Scan for the cell matching the given text and deliver its [x, y] coordinate at center. 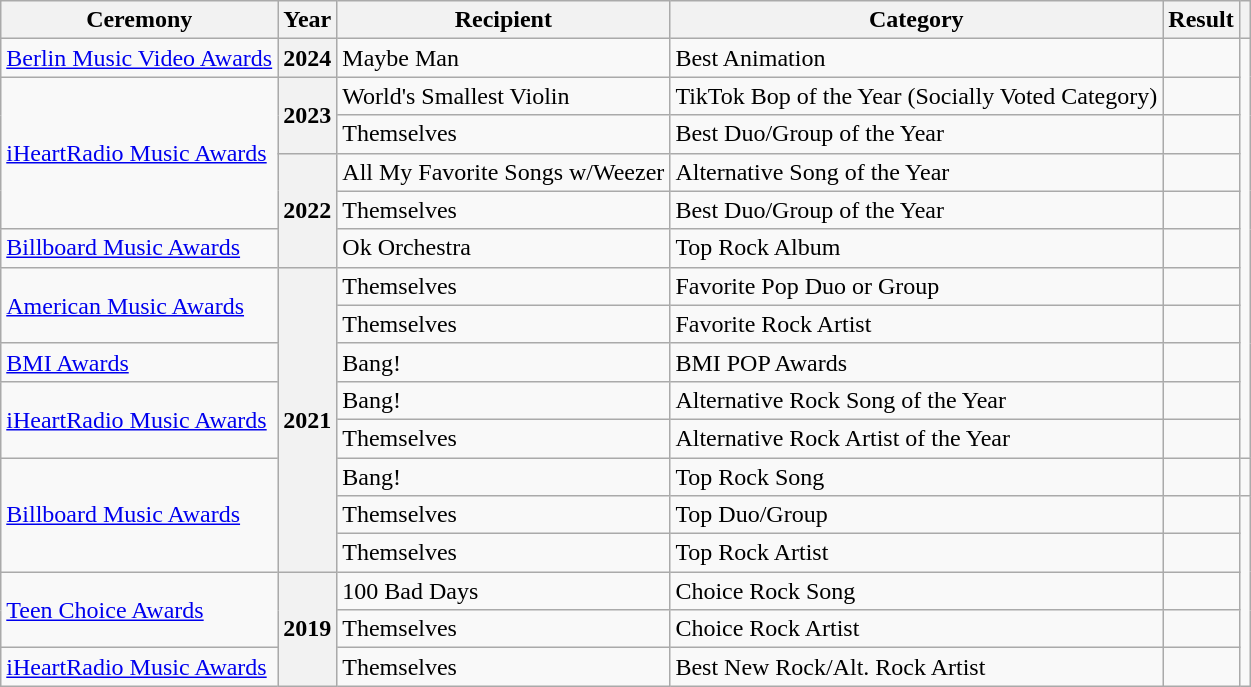
Recipient [504, 20]
2021 [308, 419]
Alternative Rock Song of the Year [916, 400]
Favorite Rock Artist [916, 324]
Alternative Song of the Year [916, 172]
Year [308, 20]
2024 [308, 58]
Best Animation [916, 58]
Ok Orchestra [504, 248]
Top Rock Album [916, 248]
Category [916, 20]
All My Favorite Songs w/Weezer [504, 172]
Favorite Pop Duo or Group [916, 286]
Top Rock Artist [916, 553]
American Music Awards [140, 305]
BMI Awards [140, 362]
Ceremony [140, 20]
Best New Rock/Alt. Rock Artist [916, 667]
Maybe Man [504, 58]
TikTok Bop of the Year (Socially Voted Category) [916, 96]
100 Bad Days [504, 591]
BMI POP Awards [916, 362]
Berlin Music Video Awards [140, 58]
2022 [308, 210]
Top Rock Song [916, 477]
2019 [308, 629]
Result [1201, 20]
Choice Rock Song [916, 591]
Teen Choice Awards [140, 610]
World's Smallest Violin [504, 96]
2023 [308, 115]
Choice Rock Artist [916, 629]
Alternative Rock Artist of the Year [916, 438]
Top Duo/Group [916, 515]
